Detect which cell encompasses the target text, then output its [X, Y] center coordinate. 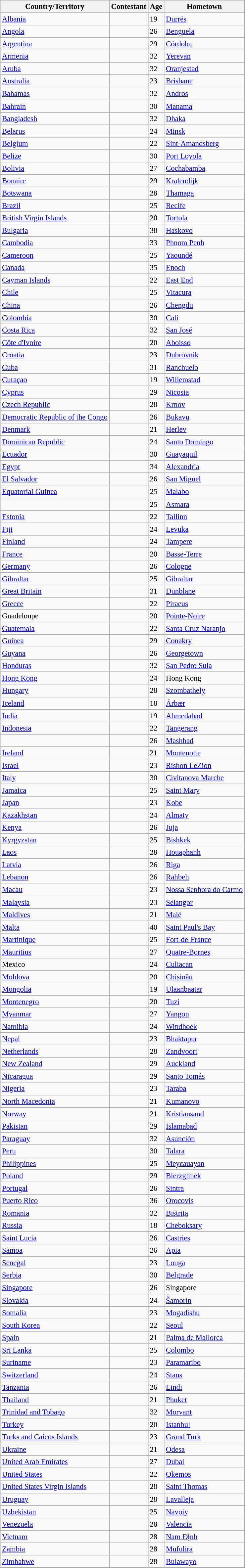
Yerevan [205, 56]
Andros [205, 94]
Šamorín [205, 1300]
Cambodia [55, 243]
Civitanova Marche [205, 778]
Samoa [55, 1250]
Turks and Caicos Islands [55, 1437]
Windhoek [205, 1027]
Armenia [55, 56]
Bahrain [55, 106]
Montenotte [205, 753]
Culiacan [205, 964]
Lindi [205, 1387]
Oranjestad [205, 69]
Georgetown [205, 653]
Louga [205, 1263]
Bahamas [55, 94]
Sintra [205, 1188]
Myanmar [55, 1014]
Lebanon [55, 877]
Kazakhstan [55, 815]
Meycauayan [205, 1163]
Durrës [205, 19]
Guayaquil [205, 454]
38 [156, 231]
Curaçao [55, 380]
Chile [55, 293]
Nicaragua [55, 1076]
Dubai [205, 1462]
Uruguay [55, 1499]
Bulawayo [205, 1561]
Paramaribo [205, 1363]
Portugal [55, 1188]
Belgrade [205, 1276]
British Virgin Islands [55, 218]
France [55, 554]
Cali [205, 318]
Fiji [55, 529]
San José [205, 330]
Kralendijk [205, 181]
Talara [205, 1151]
Jamaica [55, 790]
Dominican Republic [55, 442]
Kristiansand [205, 1114]
Kumanovo [205, 1101]
Herlev [205, 429]
Ulaanbaatar [205, 989]
Malaysia [55, 902]
Tortola [205, 218]
Chișinău [205, 977]
Estonia [55, 516]
Córdoba [205, 44]
Trinidad and Tobago [55, 1412]
Nossa Senhora do Carmo [205, 890]
Stans [205, 1375]
Árbær [205, 703]
Brisbane [205, 81]
Guadeloupe [55, 616]
Thailand [55, 1400]
Turkey [55, 1425]
Phuket [205, 1400]
34 [156, 467]
Zambia [55, 1549]
36 [156, 1201]
Ecuador [55, 454]
Asmara [205, 504]
Venezuela [55, 1524]
Canada [55, 268]
Santo Tomás [205, 1076]
Ranchuelo [205, 367]
Enoch [205, 268]
Uzbekistan [55, 1512]
Manama [205, 106]
Cologne [205, 566]
Quatre-Bornes [205, 952]
Nepal [55, 1039]
Belarus [55, 131]
Alexandria [205, 467]
Apia [205, 1250]
New Zealand [55, 1064]
Kenya [55, 828]
Russia [55, 1226]
Palma de Mallorca [205, 1337]
Yaoundé [205, 255]
Dunblane [205, 591]
Istanbul [205, 1425]
Moldova [55, 977]
India [55, 716]
Bishkek [205, 840]
35 [156, 268]
Albania [55, 19]
Juja [205, 828]
Puerto Rico [55, 1201]
Sint-Amandsberg [205, 143]
Botswana [55, 193]
Port Loyola [205, 156]
Latvia [55, 865]
Minsk [205, 131]
Ahmedabad [205, 716]
Peru [55, 1151]
Brazil [55, 205]
Bukavu [205, 417]
United States [55, 1474]
Côte d'Ivoire [55, 342]
Denmark [55, 429]
Norway [55, 1114]
Recife [205, 205]
Guyana [55, 653]
Contestant [128, 7]
Cyprus [55, 392]
Suriname [55, 1363]
San Miguel [205, 479]
Slovakia [55, 1300]
Aboisso [205, 342]
Senegal [55, 1263]
Thamaga [205, 193]
Croatia [55, 355]
Islamabad [205, 1126]
Montenegro [55, 1002]
Namibia [55, 1027]
Czech Republic [55, 405]
Macau [55, 890]
Sri Lanka [55, 1350]
Country/Territory [55, 7]
Mogadishu [205, 1313]
Bulgaria [55, 231]
Zandvoort [205, 1052]
Benguela [205, 31]
Mongolia [55, 989]
Malabo [205, 492]
Mauritius [55, 952]
Malé [205, 915]
Paraguay [55, 1139]
United States Virgin Islands [55, 1487]
Age [156, 7]
Indonesia [55, 728]
Seoul [205, 1325]
Bierzglinek [205, 1176]
Angola [55, 31]
Laos [55, 852]
United Arab Emirates [55, 1462]
Auckland [205, 1064]
Bangladesh [55, 118]
Almaty [205, 815]
Serbia [55, 1276]
Basse-Terre [205, 554]
Colombo [205, 1350]
Taraba [205, 1089]
Tuzi [205, 1002]
Belgium [55, 143]
Dubrovnik [205, 355]
Cayman Islands [55, 280]
Riga [205, 865]
Saint Thomas [205, 1487]
Philippines [55, 1163]
Phnom Penh [205, 243]
Tangerang [205, 728]
Nicosia [205, 392]
Israel [55, 765]
San Pedro Sula [205, 666]
Germany [55, 566]
Selangor [205, 902]
Malta [55, 927]
Japan [55, 803]
Krnov [205, 405]
Vietnam [55, 1537]
Cheboksary [205, 1226]
Pakistan [55, 1126]
Navoiy [205, 1512]
Castries [205, 1238]
Lavalleja [205, 1499]
Argentina [55, 44]
Rishon LeZion [205, 765]
Bolivia [55, 168]
Colombia [55, 318]
Valencia [205, 1524]
Morvant [205, 1412]
Mashhad [205, 740]
Okemos [205, 1474]
Saint Lucia [55, 1238]
Rahbeh [205, 877]
Switzerland [55, 1375]
Australia [55, 81]
Maldives [55, 915]
East End [205, 280]
Cameroon [55, 255]
Egypt [55, 467]
China [55, 305]
Somalia [55, 1313]
Honduras [55, 666]
Hometown [205, 7]
Dhaka [205, 118]
Kyrgyzstan [55, 840]
Houaphanh [205, 852]
Great Britain [55, 591]
Ireland [55, 753]
Aruba [55, 69]
Willemstad [205, 380]
Odesa [205, 1450]
Grand Turk [205, 1437]
Fort-de-France [205, 939]
Santo Domingo [205, 442]
Hungary [55, 691]
Bistrița [205, 1213]
Costa Rica [55, 330]
Chengdu [205, 305]
Guinea [55, 641]
Iceland [55, 703]
Ukraine [55, 1450]
Yangon [205, 1014]
Tanzania [55, 1387]
Nigeria [55, 1089]
Romania [55, 1213]
South Korea [55, 1325]
North Macedonia [55, 1101]
Netherlands [55, 1052]
Tallinn [205, 516]
Belize [55, 156]
Orocovis [205, 1201]
Saint Paul's Bay [205, 927]
Piraeus [205, 604]
Martinique [55, 939]
Guatemala [55, 629]
Democratic Republic of the Congo [55, 417]
Pointe-Noire [205, 616]
Mexico [55, 964]
Asunción [205, 1139]
Bhaktapur [205, 1039]
Conakry [205, 641]
33 [156, 243]
Bonaire [55, 181]
Equatorial Guinea [55, 492]
Nam Định [205, 1537]
Haskovo [205, 231]
Kobe [205, 803]
Santa Cruz Naranjo [205, 629]
Tampere [205, 541]
Cuba [55, 367]
40 [156, 927]
Cochabamba [205, 168]
Greece [55, 604]
Levuka [205, 529]
Zimbabwe [55, 1561]
El Salvador [55, 479]
Italy [55, 778]
Spain [55, 1337]
Finland [55, 541]
Saint Mary [205, 790]
Vitacura [205, 293]
Mufulira [205, 1549]
Poland [55, 1176]
Szombathely [205, 691]
